Scan for the cell matching the given text and deliver its [x, y] coordinate at center. 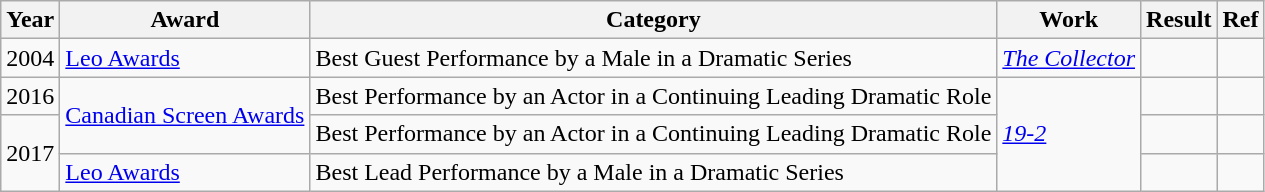
19-2 [1069, 134]
Result [1179, 20]
The Collector [1069, 58]
2017 [30, 153]
Canadian Screen Awards [185, 115]
Best Lead Performance by a Male in a Dramatic Series [654, 172]
Year [30, 20]
Ref [1240, 20]
Category [654, 20]
Work [1069, 20]
Best Guest Performance by a Male in a Dramatic Series [654, 58]
2016 [30, 96]
Award [185, 20]
2004 [30, 58]
